Locate the cell with the specified text and output its (x, y) center coordinate. 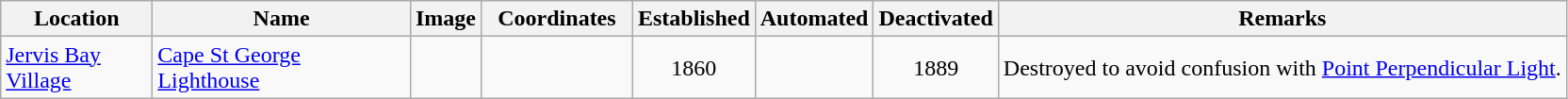
1860 (694, 68)
1889 (936, 68)
Location (77, 19)
Coordinates (556, 19)
Automated (814, 19)
Jervis Bay Village (77, 68)
Image (445, 19)
Cape St George Lighthouse (282, 68)
Remarks (1282, 19)
Destroyed to avoid confusion with Point Perpendicular Light. (1282, 68)
Deactivated (936, 19)
Name (282, 19)
Established (694, 19)
